Pinpoint the cell where the given text exists, returning its (X, Y) midpoint coordinate. 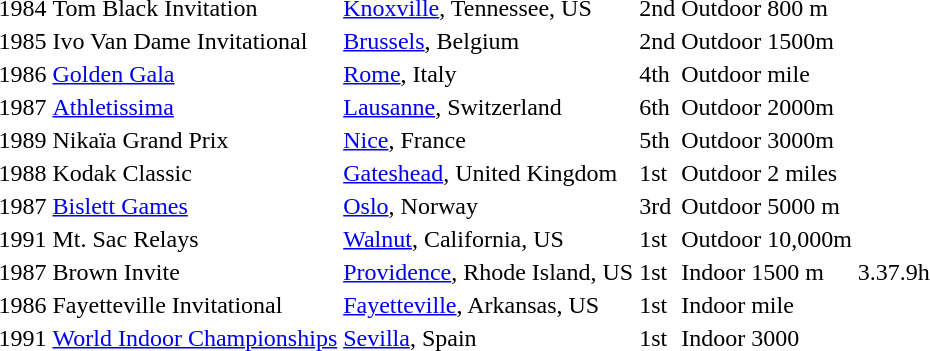
Gateshead, United Kingdom (488, 173)
Outdoor 2000m (767, 107)
Indoor mile (767, 305)
6th (658, 107)
Brussels, Belgium (488, 41)
Bislett Games (195, 206)
Outdoor 3000m (767, 140)
Lausanne, Switzerland (488, 107)
Providence, Rhode Island, US (488, 272)
Nikaïa Grand Prix (195, 140)
Mt. Sac Relays (195, 239)
Indoor 1500 m (767, 272)
Ivo Van Dame Invitational (195, 41)
Outdoor 1500m (767, 41)
2nd (658, 41)
Rome, Italy (488, 74)
4th (658, 74)
Fayetteville, Arkansas, US (488, 305)
Kodak Classic (195, 173)
5th (658, 140)
Outdoor 10,000m (767, 239)
Fayetteville Invitational (195, 305)
3rd (658, 206)
Outdoor mile (767, 74)
Brown Invite (195, 272)
Walnut, California, US (488, 239)
Outdoor 5000 m (767, 206)
Oslo, Norway (488, 206)
Athletissima (195, 107)
Golden Gala (195, 74)
Outdoor 2 miles (767, 173)
Nice, France (488, 140)
